Identify which cell holds the provided text, then report its (x, y) central coordinate. 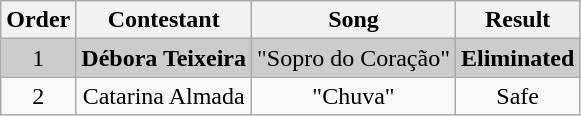
"Sopro do Coração" (354, 58)
Catarina Almada (164, 96)
Result (517, 20)
1 (38, 58)
Débora Teixeira (164, 58)
Eliminated (517, 58)
Safe (517, 96)
"Chuva" (354, 96)
2 (38, 96)
Order (38, 20)
Song (354, 20)
Contestant (164, 20)
